Find where the given text appears and provide that cell's center as [X, Y] coordinate. 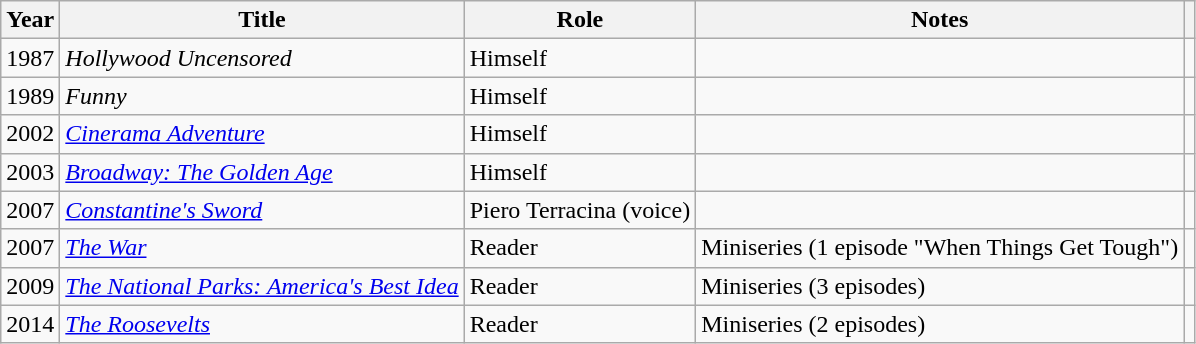
Broadway: The Golden Age [262, 172]
2009 [30, 286]
1987 [30, 58]
Cinerama Adventure [262, 134]
Role [580, 20]
2003 [30, 172]
The National Parks: America's Best Idea [262, 286]
Title [262, 20]
The War [262, 248]
Miniseries (1 episode "When Things Get Tough") [940, 248]
Constantine's Sword [262, 210]
Miniseries (3 episodes) [940, 286]
1989 [30, 96]
Piero Terracina (voice) [580, 210]
Notes [940, 20]
Year [30, 20]
Hollywood Uncensored [262, 58]
2014 [30, 324]
Funny [262, 96]
The Roosevelts [262, 324]
Miniseries (2 episodes) [940, 324]
2002 [30, 134]
